Return (x, y) of the center of cell containing provided text 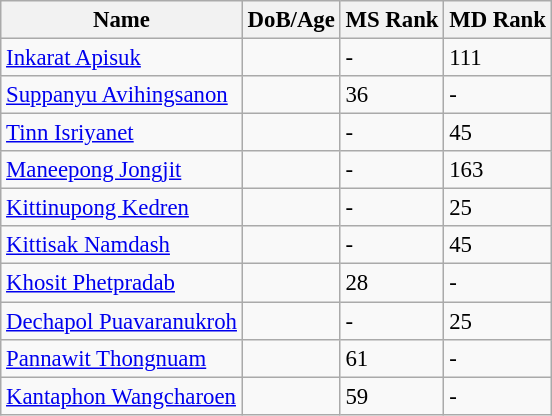
111 (498, 58)
36 (392, 95)
61 (392, 358)
DoB/Age (291, 20)
Kittisak Namdash (122, 245)
Maneepong Jongjit (122, 170)
Tinn Isriyanet (122, 133)
163 (498, 170)
MD Rank (498, 20)
28 (392, 283)
MS Rank (392, 20)
59 (392, 396)
Dechapol Puavaranukroh (122, 321)
Khosit Phetpradab (122, 283)
Kantaphon Wangcharoen (122, 396)
Name (122, 20)
Pannawit Thongnuam (122, 358)
Suppanyu Avihingsanon (122, 95)
Kittinupong Kedren (122, 208)
Inkarat Apisuk (122, 58)
